Search for the cell housing the specified text and yield its (x, y) center coordinate. 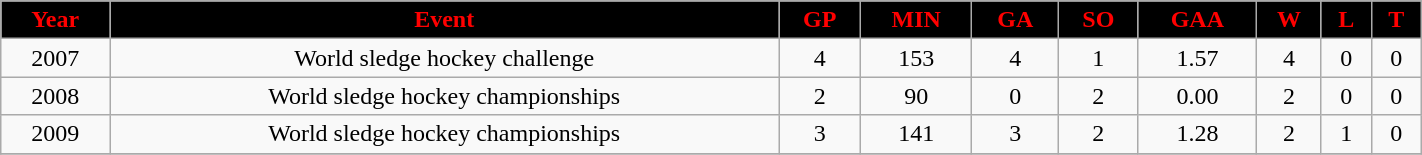
SO (1098, 20)
90 (916, 96)
GP (820, 20)
1.28 (1198, 134)
GA (1016, 20)
141 (916, 134)
0.00 (1198, 96)
Year (56, 20)
2008 (56, 96)
W (1290, 20)
2007 (56, 58)
1.57 (1198, 58)
Event (444, 20)
L (1346, 20)
MIN (916, 20)
World sledge hockey challenge (444, 58)
153 (916, 58)
2009 (56, 134)
GAA (1198, 20)
T (1396, 20)
